Return (x, y) of the center of cell containing provided text 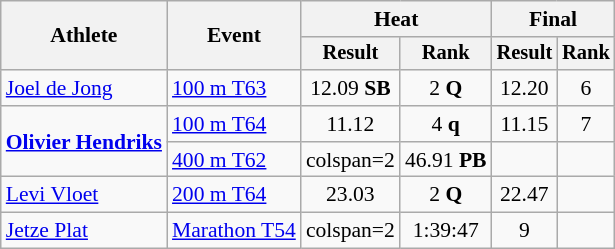
200 m T64 (234, 195)
11.15 (525, 124)
Final (554, 19)
12.20 (525, 88)
46.91 PB (446, 160)
Heat (396, 19)
22.47 (525, 195)
6 (586, 88)
7 (586, 124)
12.09 SB (350, 88)
11.12 (350, 124)
Event (234, 36)
Joel de Jong (84, 88)
100 m T64 (234, 124)
400 m T62 (234, 160)
Olivier Hendriks (84, 142)
1:39:47 (446, 231)
Levi Vloet (84, 195)
Jetze Plat (84, 231)
23.03 (350, 195)
9 (525, 231)
Marathon T54 (234, 231)
Athlete (84, 36)
100 m T63 (234, 88)
4 q (446, 124)
